Scan for the cell matching the given text and deliver its [X, Y] coordinate at center. 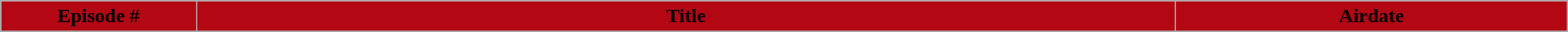
Title [686, 16]
Airdate [1372, 16]
Episode # [99, 16]
